Find where the given text appears and provide that cell's center as [x, y] coordinate. 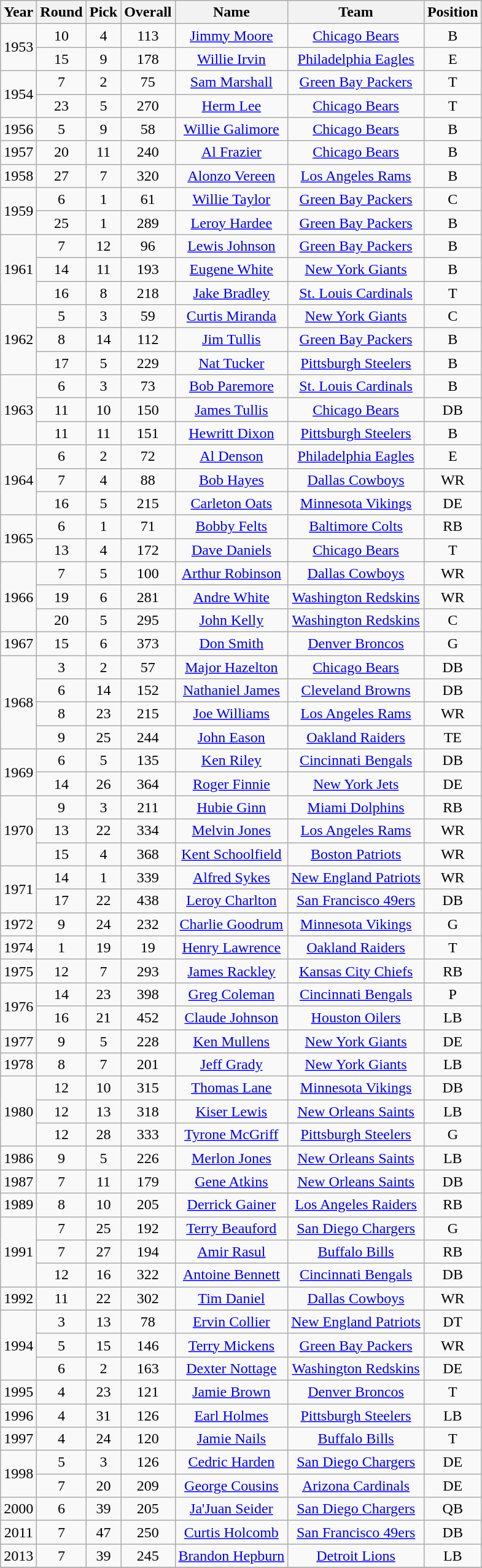
178 [148, 59]
Ken Riley [231, 761]
1971 [18, 889]
71 [148, 527]
1977 [18, 1041]
368 [148, 854]
Willie Irvin [231, 59]
1970 [18, 831]
72 [148, 457]
232 [148, 924]
John Eason [231, 737]
Year [18, 12]
322 [148, 1275]
364 [148, 784]
Miami Dolphins [356, 807]
1998 [18, 1474]
250 [148, 1532]
Cedric Harden [231, 1462]
218 [148, 293]
452 [148, 1017]
Jimmy Moore [231, 36]
Lewis Johnson [231, 246]
Arizona Cardinals [356, 1486]
Dave Daniels [231, 550]
Jim Tullis [231, 340]
58 [148, 129]
113 [148, 36]
Melvin Jones [231, 831]
Hubie Ginn [231, 807]
Bob Paremore [231, 386]
James Rackley [231, 971]
1991 [18, 1252]
Al Denson [231, 457]
Los Angeles Raiders [356, 1205]
398 [148, 994]
Joe Williams [231, 714]
172 [148, 550]
245 [148, 1556]
61 [148, 199]
1969 [18, 772]
Position [453, 12]
112 [148, 340]
438 [148, 901]
96 [148, 246]
1956 [18, 129]
152 [148, 691]
Hewritt Dixon [231, 433]
Roger Finnie [231, 784]
Nathaniel James [231, 691]
Charlie Goodrum [231, 924]
193 [148, 269]
88 [148, 480]
1954 [18, 94]
228 [148, 1041]
1958 [18, 176]
Gene Atkins [231, 1182]
1953 [18, 47]
Herm Lee [231, 106]
1967 [18, 643]
1963 [18, 410]
Terry Beauford [231, 1228]
1992 [18, 1298]
DT [453, 1322]
QB [453, 1509]
1986 [18, 1158]
Andre White [231, 597]
Tyrone McGriff [231, 1135]
Ja'Juan Seider [231, 1509]
Kansas City Chiefs [356, 971]
1966 [18, 597]
Jamie Brown [231, 1392]
Pick [103, 12]
Houston Oilers [356, 1017]
Jake Bradley [231, 293]
373 [148, 643]
Alonzo Vereen [231, 176]
Team [356, 12]
Jeff Grady [231, 1065]
240 [148, 152]
1974 [18, 947]
Merlon Jones [231, 1158]
Boston Patriots [356, 854]
1957 [18, 152]
21 [103, 1017]
194 [148, 1252]
1980 [18, 1111]
229 [148, 363]
28 [103, 1135]
TE [453, 737]
1976 [18, 1006]
1959 [18, 211]
Antoine Bennett [231, 1275]
1997 [18, 1439]
1972 [18, 924]
318 [148, 1111]
1965 [18, 538]
Dexter Nottage [231, 1368]
75 [148, 82]
Curtis Miranda [231, 316]
31 [103, 1415]
1996 [18, 1415]
146 [148, 1345]
Brandon Hepburn [231, 1556]
270 [148, 106]
Overall [148, 12]
New York Jets [356, 784]
1995 [18, 1392]
179 [148, 1182]
333 [148, 1135]
73 [148, 386]
Henry Lawrence [231, 947]
26 [103, 784]
1989 [18, 1205]
Bob Hayes [231, 480]
P [453, 994]
Leroy Charlton [231, 901]
Ervin Collier [231, 1322]
Nat Tucker [231, 363]
209 [148, 1486]
1987 [18, 1182]
1962 [18, 340]
1975 [18, 971]
1964 [18, 480]
201 [148, 1065]
James Tullis [231, 410]
289 [148, 222]
Willie Galimore [231, 129]
192 [148, 1228]
Thomas Lane [231, 1088]
Baltimore Colts [356, 527]
320 [148, 176]
334 [148, 831]
Cleveland Browns [356, 691]
Derrick Gainer [231, 1205]
121 [148, 1392]
Name [231, 12]
Tim Daniel [231, 1298]
78 [148, 1322]
Willie Taylor [231, 199]
Round [61, 12]
Greg Coleman [231, 994]
2000 [18, 1509]
George Cousins [231, 1486]
Sam Marshall [231, 82]
151 [148, 433]
211 [148, 807]
100 [148, 573]
135 [148, 761]
Earl Holmes [231, 1415]
59 [148, 316]
293 [148, 971]
315 [148, 1088]
Jamie Nails [231, 1439]
339 [148, 877]
1968 [18, 702]
163 [148, 1368]
Kent Schoolfield [231, 854]
120 [148, 1439]
Terry Mickens [231, 1345]
1978 [18, 1065]
Alfred Sykes [231, 877]
Claude Johnson [231, 1017]
150 [148, 410]
John Kelly [231, 620]
Kiser Lewis [231, 1111]
Detroit Lions [356, 1556]
Major Hazelton [231, 667]
47 [103, 1532]
1961 [18, 269]
295 [148, 620]
2011 [18, 1532]
226 [148, 1158]
Carleton Oats [231, 503]
Ken Mullens [231, 1041]
244 [148, 737]
Arthur Robinson [231, 573]
302 [148, 1298]
Leroy Hardee [231, 222]
281 [148, 597]
Curtis Holcomb [231, 1532]
Eugene White [231, 269]
Bobby Felts [231, 527]
Al Frazier [231, 152]
57 [148, 667]
1994 [18, 1345]
Don Smith [231, 643]
2013 [18, 1556]
Amir Rasul [231, 1252]
